Capture the cell that displays the provided text and extract its [x, y] central coordinate. 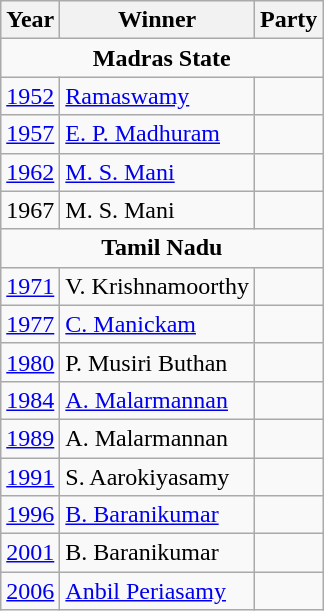
S. Aarokiyasamy [158, 477]
Party [288, 20]
E. P. Madhuram [158, 134]
1967 [30, 210]
C. Manickam [158, 324]
Year [30, 20]
1962 [30, 172]
Winner [158, 20]
1957 [30, 134]
1991 [30, 477]
1989 [30, 438]
1980 [30, 362]
Tamil Nadu [162, 248]
1977 [30, 324]
1971 [30, 286]
1952 [30, 96]
Madras State [162, 58]
Anbil Periasamy [158, 591]
V. Krishnamoorthy [158, 286]
2001 [30, 553]
1996 [30, 515]
2006 [30, 591]
Ramaswamy [158, 96]
P. Musiri Buthan [158, 362]
1984 [30, 400]
